For the text-containing cell, return its midpoint in (x, y) coordinate format. 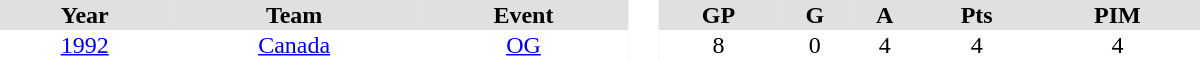
GP (718, 15)
Canada (294, 45)
1992 (85, 45)
A (885, 15)
8 (718, 45)
Event (524, 15)
G (815, 15)
Team (294, 15)
0 (815, 45)
OG (524, 45)
PIM (1118, 15)
Year (85, 15)
Pts (976, 15)
